Find where the given text appears and provide that cell's center as (x, y) coordinate. 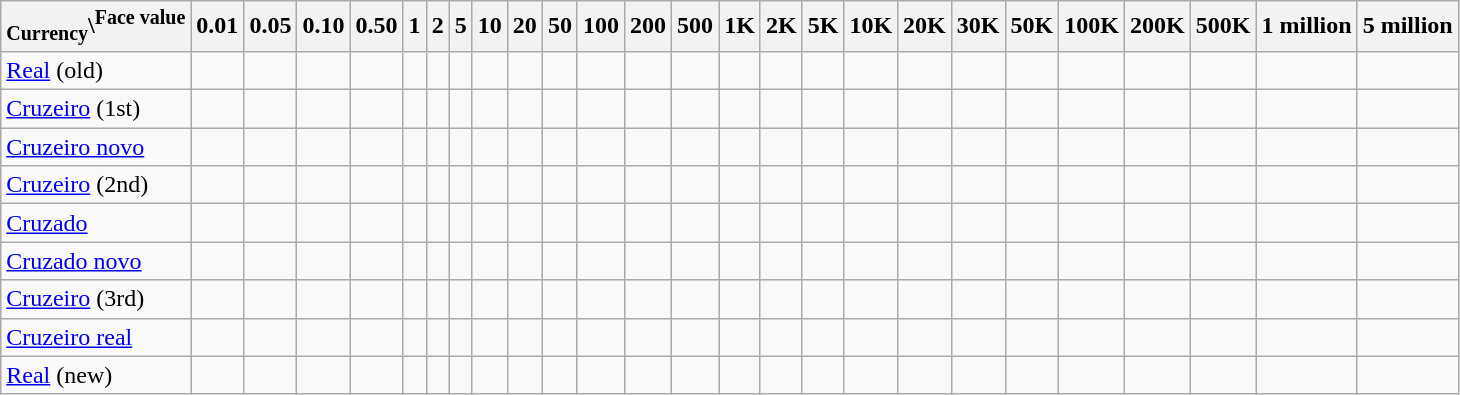
10K (871, 26)
500 (696, 26)
5K (823, 26)
0.01 (218, 26)
Cruzeiro (2nd) (96, 185)
5 (460, 26)
Cruzeiro (3rd) (96, 299)
30K (978, 26)
1 (414, 26)
Cruzeiro real (96, 337)
Real (new) (96, 375)
Cruzeiro novo (96, 147)
Cruzado novo (96, 261)
0.10 (324, 26)
Currency\Face value (96, 26)
200 (648, 26)
50 (560, 26)
Real (old) (96, 71)
20 (524, 26)
100 (600, 26)
500K (1223, 26)
200K (1158, 26)
Cruzado (96, 223)
1K (740, 26)
Cruzeiro (1st) (96, 109)
0.05 (270, 26)
1 million (1306, 26)
100K (1092, 26)
2K (781, 26)
20K (925, 26)
10 (490, 26)
0.50 (376, 26)
5 million (1408, 26)
2 (438, 26)
50K (1032, 26)
